For the text-containing cell, return its midpoint in [x, y] coordinate format. 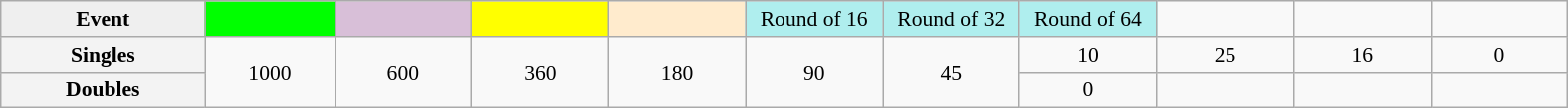
10 [1088, 55]
90 [814, 72]
Singles [104, 55]
25 [1226, 55]
16 [1362, 55]
Event [104, 19]
180 [677, 72]
360 [541, 72]
45 [951, 72]
Round of 16 [814, 19]
Doubles [104, 90]
Round of 32 [951, 19]
600 [403, 72]
1000 [270, 72]
Round of 64 [1088, 19]
